Search for the cell housing the specified text and yield its [x, y] center coordinate. 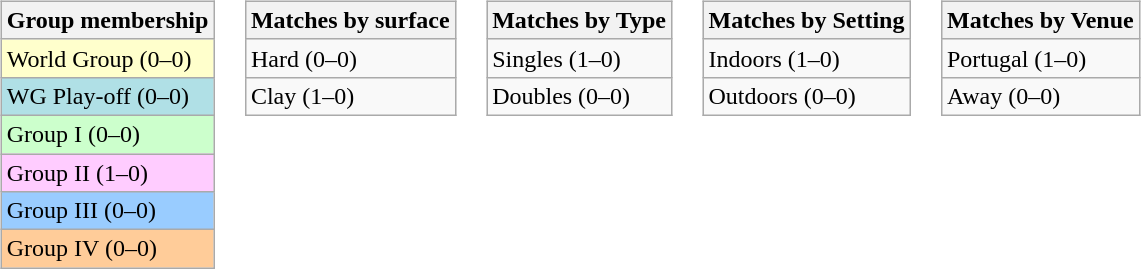
WG Play-off (0–0) [108, 96]
Group II (1–0) [108, 173]
Doubles (0–0) [580, 96]
Indoors (1–0) [806, 58]
Matches by Type [580, 20]
World Group (0–0) [108, 58]
Matches by surface [350, 20]
Clay (1–0) [350, 96]
Hard (0–0) [350, 58]
Group III (0–0) [108, 211]
Singles (1–0) [580, 58]
Group I (0–0) [108, 134]
Outdoors (0–0) [806, 96]
Portugal (1–0) [1040, 58]
Matches by Setting [806, 20]
Away (0–0) [1040, 96]
Group IV (0–0) [108, 249]
Matches by Venue [1040, 20]
Group membership [108, 20]
